Identify which cell holds the provided text, then report its [X, Y] central coordinate. 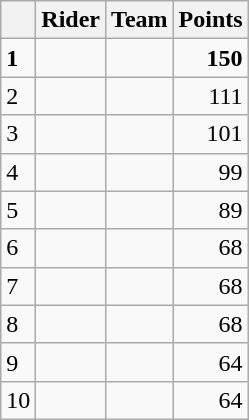
111 [210, 96]
9 [18, 362]
10 [18, 400]
7 [18, 286]
1 [18, 58]
3 [18, 134]
4 [18, 172]
8 [18, 324]
150 [210, 58]
Team [140, 20]
Rider [71, 20]
99 [210, 172]
101 [210, 134]
6 [18, 248]
Points [210, 20]
2 [18, 96]
5 [18, 210]
89 [210, 210]
